From the cell containing the given text, extract its center point as (x, y) coordinate. 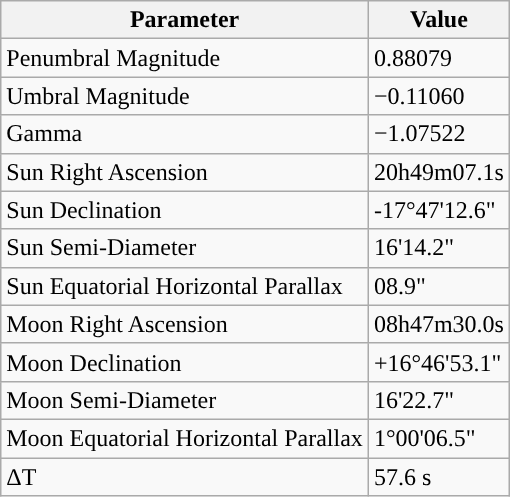
Value (438, 20)
+16°46'53.1" (438, 362)
-17°47'12.6" (438, 210)
20h49m07.1s (438, 172)
57.6 s (438, 477)
Moon Declination (185, 362)
Sun Semi-Diameter (185, 248)
08h47m30.0s (438, 324)
Umbral Magnitude (185, 96)
1°00'06.5" (438, 438)
Moon Right Ascension (185, 324)
Moon Equatorial Horizontal Parallax (185, 438)
0.88079 (438, 58)
Sun Declination (185, 210)
08.9" (438, 286)
Parameter (185, 20)
16'14.2" (438, 248)
16'22.7" (438, 400)
Moon Semi-Diameter (185, 400)
Gamma (185, 134)
−0.11060 (438, 96)
Sun Equatorial Horizontal Parallax (185, 286)
Penumbral Magnitude (185, 58)
Sun Right Ascension (185, 172)
ΔT (185, 477)
−1.07522 (438, 134)
